Provide the (X, Y) coordinate of the cell's center where the given text is located.  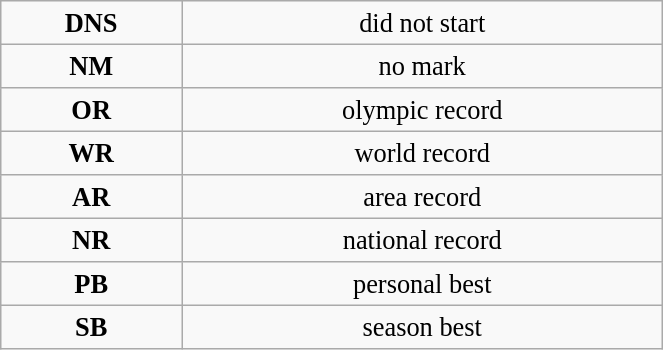
NR (92, 240)
world record (422, 153)
SB (92, 327)
no mark (422, 66)
did not start (422, 22)
season best (422, 327)
national record (422, 240)
DNS (92, 22)
olympic record (422, 109)
PB (92, 284)
OR (92, 109)
WR (92, 153)
area record (422, 197)
AR (92, 197)
personal best (422, 284)
NM (92, 66)
